For the text-containing cell, return its midpoint in [X, Y] coordinate format. 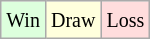
Win [24, 20]
Loss [126, 20]
Draw [72, 20]
